Locate the cell with the specified text and output its [X, Y] center coordinate. 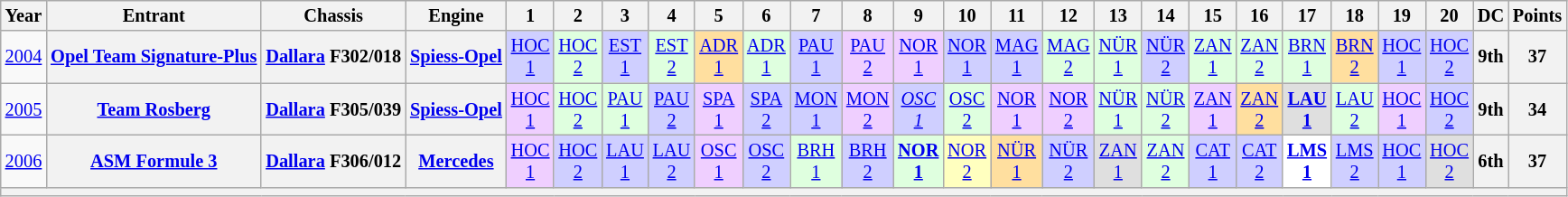
34 [1537, 109]
CAT1 [1213, 161]
20 [1449, 15]
14 [1165, 15]
BRH1 [817, 161]
2006 [23, 161]
Opel Team Signature-Plus [154, 57]
4 [672, 15]
BRH2 [867, 161]
SPA1 [719, 109]
LMS2 [1355, 161]
10 [966, 15]
13 [1118, 15]
15 [1213, 15]
DC [1490, 15]
BRN2 [1355, 57]
MAG1 [1017, 57]
MON2 [867, 109]
EST1 [625, 57]
CAT2 [1259, 161]
BRN1 [1307, 57]
7 [817, 15]
11 [1017, 15]
1 [531, 15]
EST2 [672, 57]
6th [1490, 161]
9 [918, 15]
MON1 [817, 109]
6 [766, 15]
Chassis [333, 15]
16 [1259, 15]
LMS1 [1307, 161]
3 [625, 15]
Year [23, 15]
18 [1355, 15]
Points [1537, 15]
19 [1402, 15]
Dallara F305/039 [333, 109]
2 [578, 15]
Dallara F302/018 [333, 57]
17 [1307, 15]
Dallara F306/012 [333, 161]
8 [867, 15]
2005 [23, 109]
Entrant [154, 15]
5 [719, 15]
Mercedes [456, 161]
Team Rosberg [154, 109]
Engine [456, 15]
12 [1068, 15]
2004 [23, 57]
ASM Formule 3 [154, 161]
MAG2 [1068, 57]
SPA2 [766, 109]
